Determine the (x, y) coordinate at the center of the cell enclosing the given text.  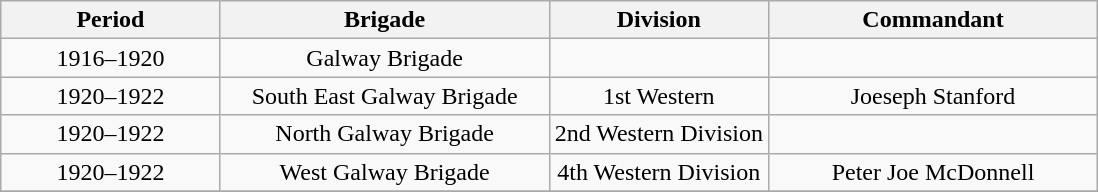
South East Galway Brigade (384, 96)
Peter Joe McDonnell (932, 172)
1916–1920 (110, 58)
Joeseph Stanford (932, 96)
Period (110, 20)
Commandant (932, 20)
2nd Western Division (658, 134)
4th Western Division (658, 172)
West Galway Brigade (384, 172)
North Galway Brigade (384, 134)
Division (658, 20)
1st Western (658, 96)
Galway Brigade (384, 58)
Brigade (384, 20)
